Determine the [X, Y] coordinate at the center of the cell enclosing the given text.  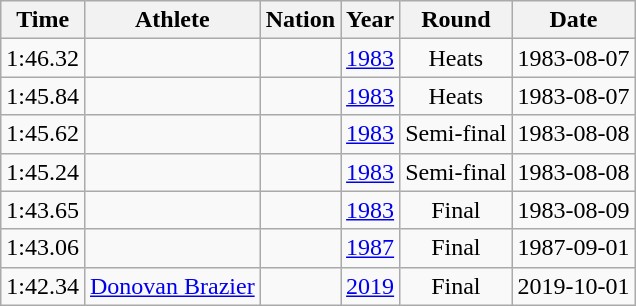
Date [574, 20]
1:46.32 [43, 58]
1:43.06 [43, 248]
Year [370, 20]
1:43.65 [43, 210]
Nation [300, 20]
1:42.34 [43, 286]
1987-09-01 [574, 248]
2019 [370, 286]
1:45.24 [43, 172]
Round [456, 20]
Donovan Brazier [172, 286]
Time [43, 20]
Athlete [172, 20]
1:45.62 [43, 134]
1:45.84 [43, 96]
1983-08-09 [574, 210]
1987 [370, 248]
2019-10-01 [574, 286]
